Return (x, y) of the center of cell containing provided text 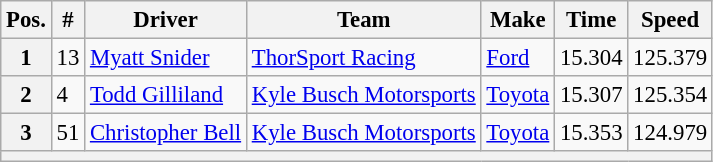
Ford (518, 58)
13 (68, 58)
15.353 (592, 133)
Time (592, 20)
Christopher Bell (166, 133)
ThorSport Racing (364, 58)
Pos. (26, 20)
125.354 (670, 95)
Driver (166, 20)
Speed (670, 20)
1 (26, 58)
3 (26, 133)
124.979 (670, 133)
Myatt Snider (166, 58)
Make (518, 20)
2 (26, 95)
125.379 (670, 58)
Todd Gilliland (166, 95)
15.304 (592, 58)
Team (364, 20)
51 (68, 133)
# (68, 20)
4 (68, 95)
15.307 (592, 95)
